Output the (X, Y) coordinate of the center of the cell containing the given text.  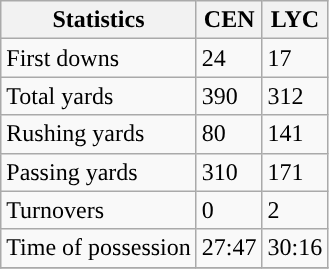
24 (229, 58)
Passing yards (99, 172)
171 (295, 172)
390 (229, 96)
Rushing yards (99, 134)
First downs (99, 58)
80 (229, 134)
141 (295, 134)
CEN (229, 20)
Statistics (99, 20)
27:47 (229, 248)
Time of possession (99, 248)
312 (295, 96)
2 (295, 210)
LYC (295, 20)
0 (229, 210)
17 (295, 58)
30:16 (295, 248)
Total yards (99, 96)
Turnovers (99, 210)
310 (229, 172)
